Search for the cell housing the specified text and yield its [X, Y] center coordinate. 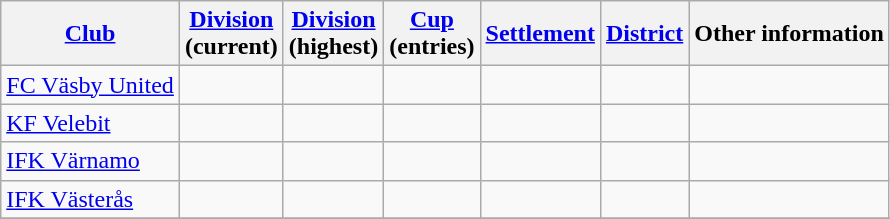
Other information [790, 34]
IFK Värnamo [90, 161]
Division (highest) [333, 34]
District [644, 34]
KF Velebit [90, 123]
Settlement [540, 34]
Cup (entries) [432, 34]
Division (current) [231, 34]
FC Väsby United [90, 85]
Club [90, 34]
IFK Västerås [90, 199]
